Locate the cell with the specified text and output its [x, y] center coordinate. 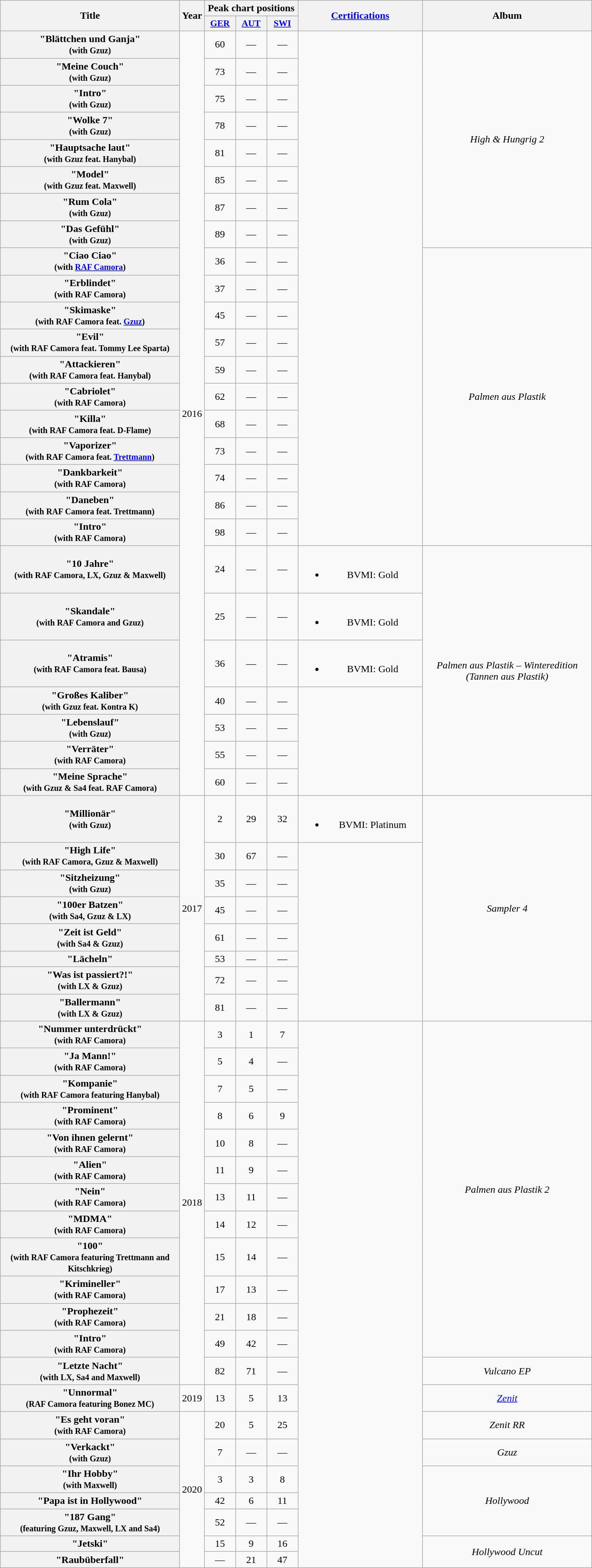
82 [220, 1371]
10 [220, 1143]
Gzuz [507, 1452]
2019 [192, 1398]
40 [220, 700]
"Prophezeit"(with RAF Camora) [90, 1317]
"Letzte Nacht"(with LX, Sa4 and Maxwell) [90, 1371]
"Unnormal"(RAF Camora featuring Bonez MC) [90, 1398]
87 [220, 207]
2016 [192, 413]
"Erblindet"(with RAF Camora) [90, 288]
"Raubüberfall" [90, 1560]
47 [282, 1560]
Sampler 4 [507, 908]
AUT [251, 24]
"Nummer unterdrückt"(with RAF Camora) [90, 1035]
"Verräter"(with RAF Camora) [90, 755]
"100"(with RAF Camora featuring Trettmann and Kitschkrieg) [90, 1257]
2017 [192, 908]
"Attackieren"(with RAF Camora feat. Hanybal) [90, 370]
75 [220, 99]
37 [220, 288]
Certifications [361, 16]
89 [220, 234]
GER [220, 24]
"Ja Mann!"(with RAF Camora) [90, 1062]
Zenit [507, 1398]
67 [251, 856]
61 [220, 937]
2020 [192, 1489]
98 [220, 532]
"100er Batzen"(with Sa4, Gzuz & LX) [90, 910]
"Ciao Ciao"(with RAF Camora) [90, 262]
SWI [282, 24]
29 [251, 819]
"Daneben"(with RAF Camora feat. Trettmann) [90, 505]
High & Hungrig 2 [507, 139]
Title [90, 16]
2 [220, 819]
78 [220, 126]
Hollywood [507, 1501]
85 [220, 180]
72 [220, 980]
"Es geht voran"(with RAF Camora) [90, 1425]
"Atramis"(with RAF Camora feat. Bausa) [90, 664]
35 [220, 883]
"Evil"(with RAF Camora feat. Tommy Lee Sparta) [90, 342]
20 [220, 1425]
4 [251, 1062]
"Zeit ist Geld"(with Sa4 & Gzuz) [90, 937]
Zenit RR [507, 1425]
"Millionär"(with Gzuz) [90, 819]
57 [220, 342]
"Lächeln" [90, 959]
"Jetski" [90, 1544]
Palmen aus Plastik – Winteredition (Tannen aus Plastik) [507, 671]
"Prominent"(with RAF Camora) [90, 1116]
"Rum Cola"(with Gzuz) [90, 207]
74 [220, 478]
"Lebenslauf"(with Gzuz) [90, 728]
"Das Gefühl"(with Gzuz) [90, 234]
Hollywood Uncut [507, 1552]
1 [251, 1035]
Album [507, 16]
"Kompanie"(with RAF Camora featuring Hanybal) [90, 1089]
Palmen aus Plastik [507, 397]
"High Life"(with RAF Camora, Gzuz & Maxwell) [90, 856]
"Vaporizer"(with RAF Camora feat. Trettmann) [90, 451]
Palmen aus Plastik 2 [507, 1189]
Vulcano EP [507, 1371]
"Meine Sprache"(with Gzuz & Sa4 feat. RAF Camora) [90, 782]
"Skimaske"(with RAF Camora feat. Gzuz) [90, 316]
32 [282, 819]
2018 [192, 1203]
"Blättchen und Ganja"(with Gzuz) [90, 44]
"Ballermann"(with LX & Gzuz) [90, 1007]
24 [220, 570]
12 [251, 1224]
"MDMA"(with RAF Camora) [90, 1224]
"Killa"(with RAF Camora feat. D-Flame) [90, 424]
"Model"(with Gzuz feat. Maxwell) [90, 180]
"Dankbarkeit"(with RAF Camora) [90, 478]
"Sitzheizung"(with Gzuz) [90, 883]
62 [220, 396]
"Hauptsache laut"(with Gzuz feat. Hanybal) [90, 153]
"Cabriolet"(with RAF Camora) [90, 396]
Peak chart positions [251, 8]
71 [251, 1371]
Year [192, 16]
17 [220, 1289]
55 [220, 755]
"187 Gang"(featuring Gzuz, Maxwell, LX and Sa4) [90, 1523]
"Ihr Hobby"(with Maxwell) [90, 1479]
"Wolke 7"(with Gzuz) [90, 126]
"Nein"(with RAF Camora) [90, 1197]
"Verkackt"(with Gzuz) [90, 1452]
"Von ihnen gelernt"(with RAF Camora) [90, 1143]
18 [251, 1317]
"Skandale"(with RAF Camora and Gzuz) [90, 616]
"Intro"(with Gzuz) [90, 99]
49 [220, 1344]
"Alien"(with RAF Camora) [90, 1170]
"Was ist passiert?!"(with LX & Gzuz) [90, 980]
52 [220, 1523]
"10 Jahre"(with RAF Camora, LX, Gzuz & Maxwell) [90, 570]
16 [282, 1544]
86 [220, 505]
"Papa ist in Hollywood" [90, 1501]
"Großes Kaliber"(with Gzuz feat. Kontra K) [90, 700]
"Krimineller"(with RAF Camora) [90, 1289]
68 [220, 424]
BVMI: Platinum [361, 819]
59 [220, 370]
30 [220, 856]
"Meine Couch"(with Gzuz) [90, 72]
